Return the (X, Y) coordinate for the center point of the cell that contains the specified text.  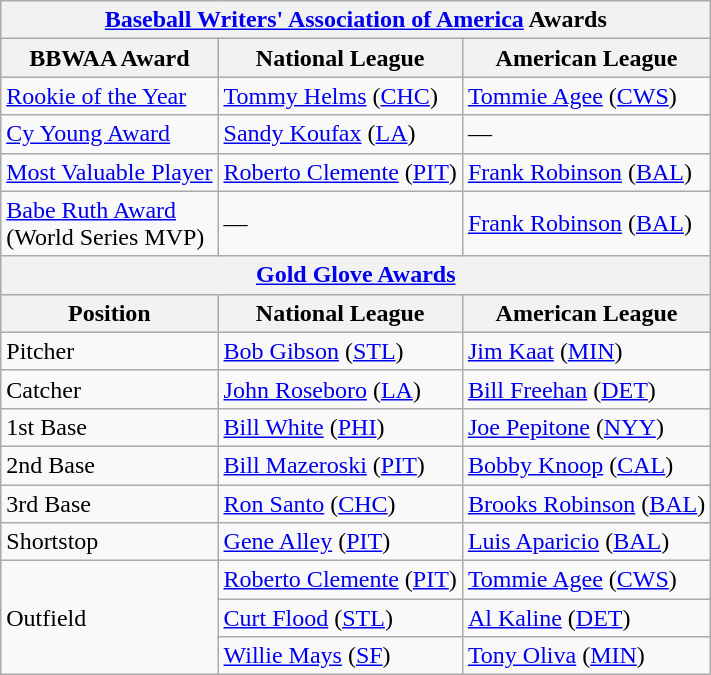
1st Base (110, 427)
Bob Gibson (STL) (340, 351)
Tommy Helms (CHC) (340, 96)
Babe Ruth Award(World Series MVP) (110, 224)
Bobby Knoop (CAL) (586, 465)
Ron Santo (CHC) (340, 503)
Joe Pepitone (NYY) (586, 427)
Bill White (PHI) (340, 427)
Outfield (110, 618)
Baseball Writers' Association of America Awards (356, 20)
Bill Freehan (DET) (586, 389)
Most Valuable Player (110, 172)
Brooks Robinson (BAL) (586, 503)
Catcher (110, 389)
Rookie of the Year (110, 96)
Al Kaline (DET) (586, 618)
Cy Young Award (110, 134)
BBWAA Award (110, 58)
John Roseboro (LA) (340, 389)
Willie Mays (SF) (340, 656)
Position (110, 313)
Shortstop (110, 542)
Bill Mazeroski (PIT) (340, 465)
2nd Base (110, 465)
Curt Flood (STL) (340, 618)
Pitcher (110, 351)
3rd Base (110, 503)
Sandy Koufax (LA) (340, 134)
Luis Aparicio (BAL) (586, 542)
Gene Alley (PIT) (340, 542)
Tony Oliva (MIN) (586, 656)
Jim Kaat (MIN) (586, 351)
Gold Glove Awards (356, 275)
